For the text-containing cell, return its midpoint in (x, y) coordinate format. 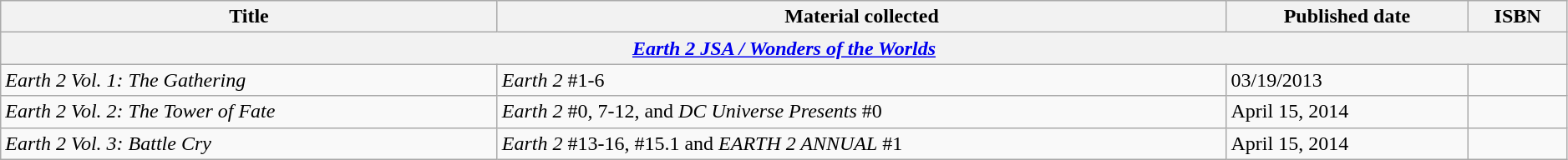
Title (249, 17)
Material collected (862, 17)
Earth 2 #0, 7-12, and DC Universe Presents #0 (862, 112)
Published date (1347, 17)
Earth 2 #1-6 (862, 80)
Earth 2 Vol. 2: The Tower of Fate (249, 112)
Earth 2 JSA / Wonders of the Worlds (784, 48)
Earth 2 #13-16, #15.1 and EARTH 2 ANNUAL #1 (862, 143)
03/19/2013 (1347, 80)
Earth 2 Vol. 1: The Gathering (249, 80)
Earth 2 Vol. 3: Battle Cry (249, 143)
ISBN (1517, 17)
